Capture the cell that displays the provided text and extract its (X, Y) central coordinate. 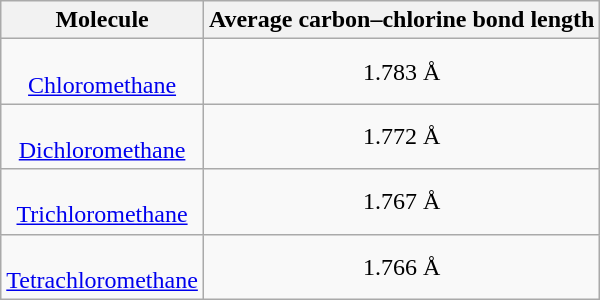
Dichloromethane (102, 136)
1.766 Å (402, 266)
1.783 Å (402, 72)
Trichloromethane (102, 202)
1.772 Å (402, 136)
Molecule (102, 20)
Chloromethane (102, 72)
Tetrachloromethane (102, 266)
1.767 Å (402, 202)
Average carbon–chlorine bond length (402, 20)
